Return the [X, Y] coordinate for the center point of the cell that contains the specified text.  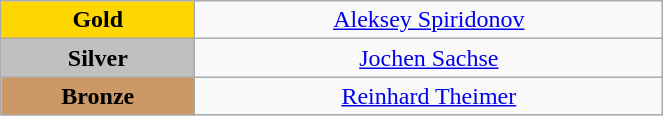
Silver [98, 58]
Aleksey Spiridonov [429, 20]
Reinhard Theimer [429, 96]
Gold [98, 20]
Bronze [98, 96]
Jochen Sachse [429, 58]
